Determine the (X, Y) coordinate at the center of the cell enclosing the given text.  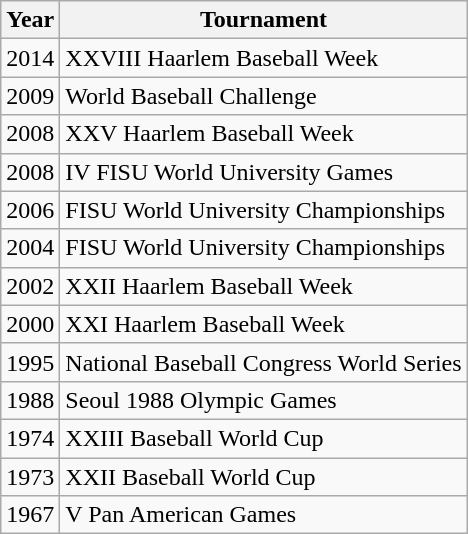
XXI Haarlem Baseball Week (264, 324)
2004 (30, 248)
1995 (30, 362)
XXII Baseball World Cup (264, 477)
XXIII Baseball World Cup (264, 438)
1973 (30, 477)
National Baseball Congress World Series (264, 362)
2000 (30, 324)
XXII Haarlem Baseball Week (264, 286)
1967 (30, 515)
2002 (30, 286)
V Pan American Games (264, 515)
XXV Haarlem Baseball Week (264, 134)
World Baseball Challenge (264, 96)
Seoul 1988 Olympic Games (264, 400)
Year (30, 20)
2014 (30, 58)
2009 (30, 96)
Tournament (264, 20)
IV FISU World University Games (264, 172)
2006 (30, 210)
XXVIII Haarlem Baseball Week (264, 58)
1988 (30, 400)
1974 (30, 438)
